Search for the cell housing the specified text and yield its (x, y) center coordinate. 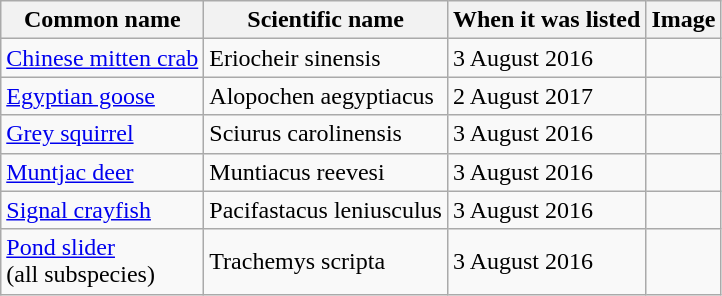
Grey squirrel (102, 134)
Alopochen aegyptiacus (326, 96)
2 August 2017 (546, 96)
Common name (102, 20)
When it was listed (546, 20)
Muntjac deer (102, 172)
Image (684, 20)
Trachemys scripta (326, 262)
Sciurus carolinensis (326, 134)
Scientific name (326, 20)
Eriocheir sinensis (326, 58)
Muntiacus reevesi (326, 172)
Chinese mitten crab (102, 58)
Signal crayfish (102, 210)
Pacifastacus leniusculus (326, 210)
Pond slider(all subspecies) (102, 262)
Egyptian goose (102, 96)
